Extract the [X, Y] coordinate from the center of the cell holding the provided text.  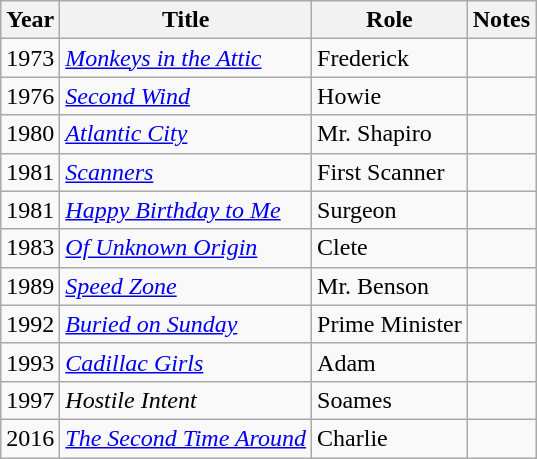
Notes [501, 20]
1983 [30, 248]
1976 [30, 96]
Atlantic City [186, 134]
Speed Zone [186, 286]
Hostile Intent [186, 400]
Year [30, 20]
Of Unknown Origin [186, 248]
Title [186, 20]
1980 [30, 134]
Charlie [390, 438]
Cadillac Girls [186, 362]
1973 [30, 58]
Mr. Benson [390, 286]
Second Wind [186, 96]
Role [390, 20]
Mr. Shapiro [390, 134]
Frederick [390, 58]
Howie [390, 96]
Scanners [186, 172]
Prime Minister [390, 324]
1993 [30, 362]
1989 [30, 286]
Adam [390, 362]
Soames [390, 400]
Monkeys in the Attic [186, 58]
1997 [30, 400]
1992 [30, 324]
Surgeon [390, 210]
First Scanner [390, 172]
Clete [390, 248]
Happy Birthday to Me [186, 210]
The Second Time Around [186, 438]
Buried on Sunday [186, 324]
2016 [30, 438]
